Find where the given text appears and provide that cell's center as (X, Y) coordinate. 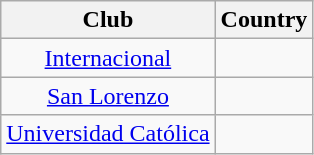
Universidad Católica (108, 134)
Internacional (108, 58)
Club (108, 20)
Country (264, 20)
San Lorenzo (108, 96)
